Identify which cell holds the provided text, then report its [X, Y] central coordinate. 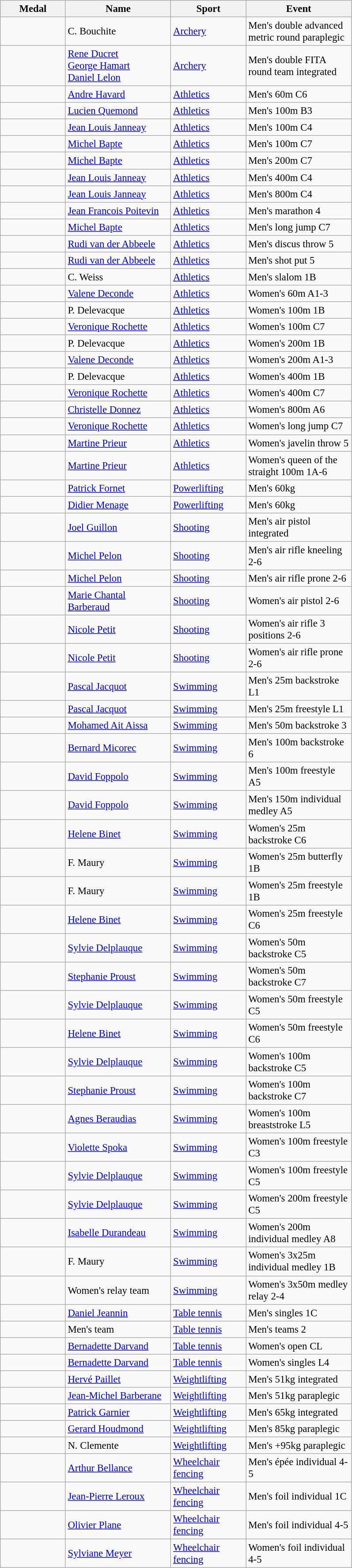
Women's 100m breaststroke L5 [299, 1119]
Women's 50m freestyle C5 [299, 1005]
Men's air pistol integrated [299, 527]
Men's air rifle kneeling 2-6 [299, 555]
Women's air rifle 3 positions 2-6 [299, 630]
Christelle Donnez [118, 410]
Men's marathon 4 [299, 211]
Men's double FITA round team integrated [299, 66]
Women's 200m 1B [299, 344]
Men's foil individual 4-5 [299, 1525]
Women's 200m freestyle C5 [299, 1205]
Women's 50m backstroke C5 [299, 948]
Women's 100m backstroke C7 [299, 1091]
Men's foil individual 1C [299, 1497]
C. Bouchite [118, 32]
Men's 400m C4 [299, 178]
Women's 25m freestyle C6 [299, 919]
Men's 51kg integrated [299, 1379]
Sport [208, 9]
Rene Ducret George Hamart Daniel Lelon [118, 66]
Hervé Paillet [118, 1379]
Sylviane Meyer [118, 1553]
Men's singles 1C [299, 1313]
Men's 50m backstroke 3 [299, 725]
Women's 100m 1B [299, 310]
Women's open CL [299, 1346]
Patrick Fornet [118, 488]
Men's 65kg integrated [299, 1412]
Medal [33, 9]
Women's air rifle prone 2-6 [299, 658]
Women's 100m C7 [299, 327]
Women's 3x50m medley relay 2-4 [299, 1290]
Women's 400m C7 [299, 393]
Violette Spoka [118, 1147]
Mohamed Ait Aissa [118, 725]
Isabelle Durandeau [118, 1233]
Women's 25m butterfly 1B [299, 862]
Women's 25m backstroke C6 [299, 834]
C. Weiss [118, 277]
Women's foil individual 4-5 [299, 1553]
Lucien Quemond [118, 111]
Men's air rifle prone 2-6 [299, 578]
Didier Menage [118, 505]
Women's 800m A6 [299, 410]
Women's long jump C7 [299, 427]
Women's 100m backstroke C5 [299, 1062]
Men's long jump C7 [299, 227]
Jean-Michel Barberane [118, 1396]
Men's double advanced metric round paraplegic [299, 32]
Andre Havard [118, 94]
Joel Guillon [118, 527]
N. Clemente [118, 1446]
Event [299, 9]
Women's air pistol 2-6 [299, 601]
Men's 200m C7 [299, 161]
Women's 50m freestyle C6 [299, 1033]
Men's 150m individual medley A5 [299, 805]
Men's 60m C6 [299, 94]
Bernard Micorec [118, 748]
Men's team [118, 1329]
Women's 200m individual medley A8 [299, 1233]
Jean Francois Poitevin [118, 211]
Men's 25m backstroke L1 [299, 686]
Men's slalom 1B [299, 277]
Arthur Bellance [118, 1468]
Men's 100m B3 [299, 111]
Women's javelin throw 5 [299, 443]
Men's teams 2 [299, 1329]
Men's shot put 5 [299, 261]
Men's 100m freestyle A5 [299, 776]
Name [118, 9]
Men's 85kg paraplegic [299, 1429]
Women's 60m A1-3 [299, 294]
Men's 100m C4 [299, 128]
Men's 800m C4 [299, 194]
Men's discus throw 5 [299, 244]
Women's 400m 1B [299, 377]
Women's relay team [118, 1290]
Men's 100m C7 [299, 144]
Agnes Beraudias [118, 1119]
Men's 51kg paraplegic [299, 1396]
Gerard Houdmond [118, 1429]
Daniel Jeannin [118, 1313]
Men's +95kg paraplegic [299, 1446]
Women's queen of the straight 100m 1A-6 [299, 465]
Women's 100m freestyle C3 [299, 1147]
Patrick Garnier [118, 1412]
Marie Chantal Barberaud [118, 601]
Olivier Plane [118, 1525]
Jean-Pierre Leroux [118, 1497]
Women's 3x25m individual medley 1B [299, 1262]
Men's épée individual 4-5 [299, 1468]
Men's 100m backstroke 6 [299, 748]
Women's 200m A1-3 [299, 360]
Women's 50m backstroke C7 [299, 977]
Women's 100m freestyle C5 [299, 1176]
Women's singles L4 [299, 1363]
Women's 25m freestyle 1B [299, 891]
Men's 25m freestyle L1 [299, 709]
